Search for the cell housing the specified text and yield its [X, Y] center coordinate. 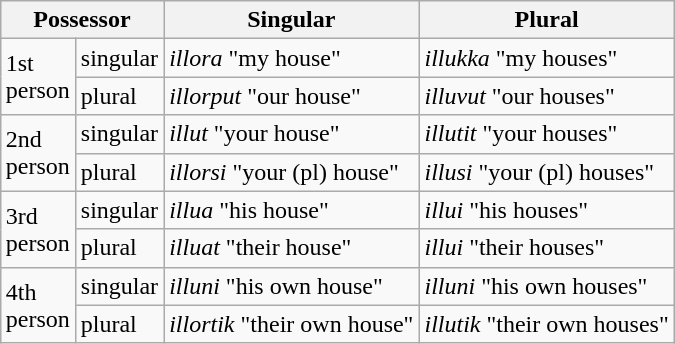
illui "their houses" [546, 248]
illuni "his own house" [292, 286]
illutit "your houses" [546, 134]
illorsi "your (pl) house" [292, 172]
Possessor [82, 20]
illuat "their house" [292, 248]
Singular [292, 20]
illutik "their own houses" [546, 324]
2ndperson [38, 153]
Plural [546, 20]
illui "his houses" [546, 210]
illukka "my houses" [546, 58]
illorput "our house" [292, 96]
illut "your house" [292, 134]
illortik "their own house" [292, 324]
illuvut "our houses" [546, 96]
illusi "your (pl) houses" [546, 172]
illuni "his own houses" [546, 286]
illora "my house" [292, 58]
4thperson [38, 305]
illua "his house" [292, 210]
1stperson [38, 77]
3rdperson [38, 229]
